Detect which cell encompasses the target text, then output its (X, Y) center coordinate. 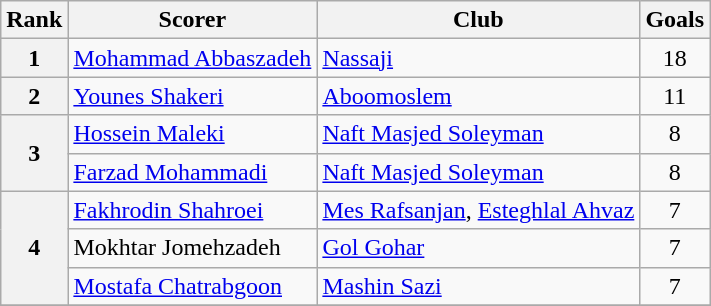
Aboomoslem (478, 96)
4 (34, 248)
Younes Shakeri (192, 96)
Mashin Sazi (478, 286)
Farzad Mohammadi (192, 172)
Mes Rafsanjan, Esteghlal Ahvaz (478, 210)
Mostafa Chatrabgoon (192, 286)
Nassaji (478, 58)
Rank (34, 20)
2 (34, 96)
Fakhrodin Shahroei (192, 210)
Club (478, 20)
Hossein Maleki (192, 134)
Mokhtar Jomehzadeh (192, 248)
1 (34, 58)
Gol Gohar (478, 248)
11 (675, 96)
Mohammad Abbaszadeh (192, 58)
Scorer (192, 20)
Goals (675, 20)
3 (34, 153)
18 (675, 58)
